From the cell containing the given text, extract its center point as (x, y) coordinate. 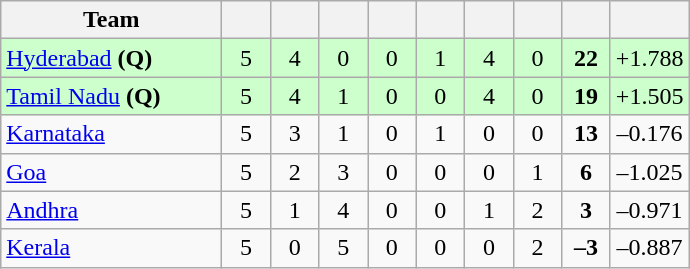
–3 (586, 248)
Kerala (112, 248)
6 (586, 172)
Karnataka (112, 134)
Hyderabad (Q) (112, 58)
+1.788 (650, 58)
19 (586, 96)
Team (112, 20)
+1.505 (650, 96)
–0.176 (650, 134)
–0.887 (650, 248)
13 (586, 134)
Andhra (112, 210)
22 (586, 58)
Goa (112, 172)
–1.025 (650, 172)
Tamil Nadu (Q) (112, 96)
–0.971 (650, 210)
